Search for the cell housing the specified text and yield its [X, Y] center coordinate. 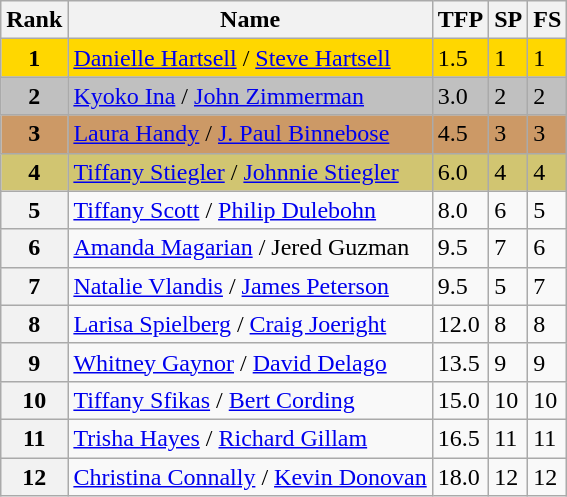
Tiffany Stiegler / Johnnie Stiegler [250, 172]
Name [250, 20]
Tiffany Sfikas / Bert Cording [250, 400]
Laura Handy / J. Paul Binnebose [250, 134]
8.0 [460, 210]
Whitney Gaynor / David Delago [250, 362]
Natalie Vlandis / James Peterson [250, 286]
TFP [460, 20]
Tiffany Scott / Philip Dulebohn [250, 210]
Danielle Hartsell / Steve Hartsell [250, 58]
Kyoko Ina / John Zimmerman [250, 96]
SP [508, 20]
13.5 [460, 362]
Larisa Spielberg / Craig Joeright [250, 324]
12.0 [460, 324]
3.0 [460, 96]
FS [548, 20]
6.0 [460, 172]
4.5 [460, 134]
1.5 [460, 58]
16.5 [460, 438]
Christina Connally / Kevin Donovan [250, 477]
15.0 [460, 400]
18.0 [460, 477]
Trisha Hayes / Richard Gillam [250, 438]
Rank [34, 20]
Amanda Magarian / Jered Guzman [250, 248]
